For the text-containing cell, return its midpoint in (x, y) coordinate format. 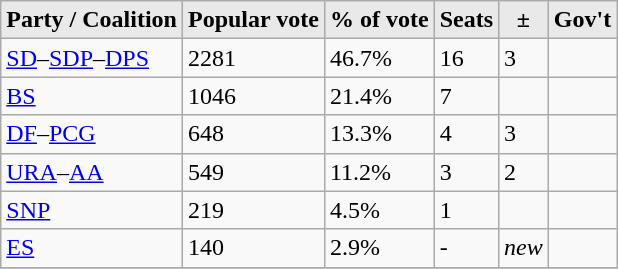
140 (253, 248)
2 (524, 172)
- (466, 248)
SD–SDP–DPS (92, 58)
549 (253, 172)
7 (466, 96)
ES (92, 248)
11.2% (379, 172)
1046 (253, 96)
219 (253, 210)
2281 (253, 58)
1 (466, 210)
21.4% (379, 96)
Seats (466, 20)
13.3% (379, 134)
4.5% (379, 210)
DF–PCG (92, 134)
16 (466, 58)
2.9% (379, 248)
SNP (92, 210)
BS (92, 96)
% of vote (379, 20)
new (524, 248)
Gov't (582, 20)
Popular vote (253, 20)
4 (466, 134)
± (524, 20)
648 (253, 134)
46.7% (379, 58)
Party / Coalition (92, 20)
URA–AA (92, 172)
